Provide the (X, Y) coordinate of the cell's center where the given text is located.  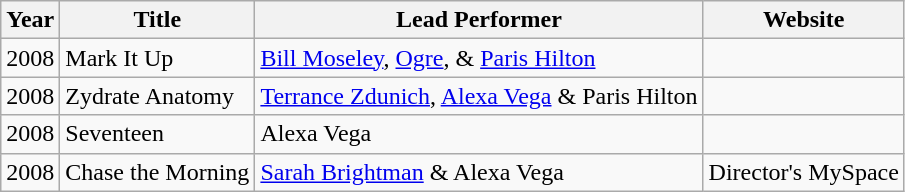
Lead Performer (479, 20)
Director's MySpace (804, 172)
Title (158, 20)
Zydrate Anatomy (158, 96)
Alexa Vega (479, 134)
Terrance Zdunich, Alexa Vega & Paris Hilton (479, 96)
Sarah Brightman & Alexa Vega (479, 172)
Year (30, 20)
Mark It Up (158, 58)
Bill Moseley, Ogre, & Paris Hilton (479, 58)
Chase the Morning (158, 172)
Seventeen (158, 134)
Website (804, 20)
